Detect which cell encompasses the target text, then output its (x, y) center coordinate. 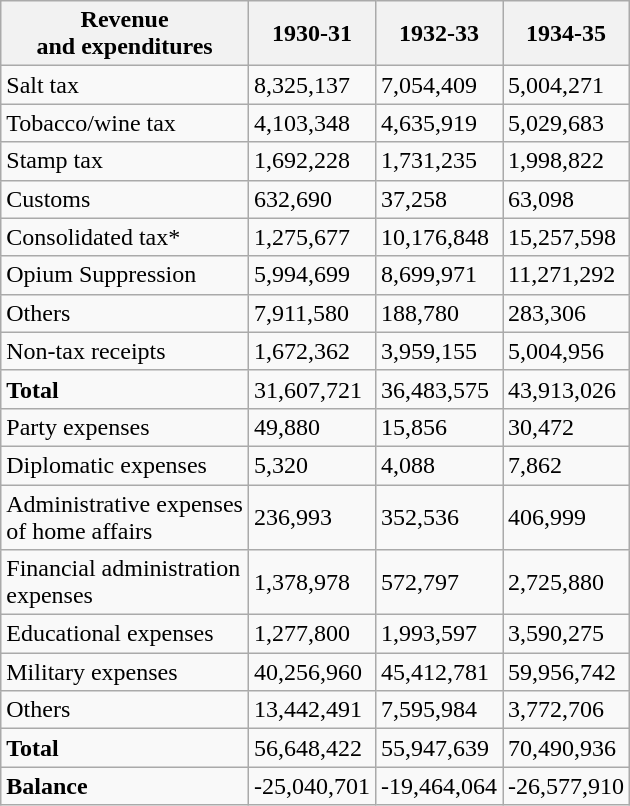
8,325,137 (312, 85)
4,103,348 (312, 123)
406,999 (566, 516)
-19,464,064 (438, 786)
5,004,956 (566, 351)
Balance (125, 786)
37,258 (438, 199)
10,176,848 (438, 237)
Customs (125, 199)
188,780 (438, 313)
3,959,155 (438, 351)
3,772,706 (566, 710)
632,690 (312, 199)
7,054,409 (438, 85)
13,442,491 (312, 710)
40,256,960 (312, 672)
7,595,984 (438, 710)
Administrative expensesof home affairs (125, 516)
7,911,580 (312, 313)
1,998,822 (566, 161)
1930-31 (312, 34)
4,088 (438, 465)
63,098 (566, 199)
Military expenses (125, 672)
Educational expenses (125, 634)
572,797 (438, 582)
43,913,026 (566, 389)
1934-35 (566, 34)
56,648,422 (312, 748)
36,483,575 (438, 389)
5,029,683 (566, 123)
2,725,880 (566, 582)
Tobacco/wine tax (125, 123)
Stamp tax (125, 161)
1932-33 (438, 34)
30,472 (566, 427)
5,320 (312, 465)
59,956,742 (566, 672)
1,277,800 (312, 634)
15,856 (438, 427)
5,004,271 (566, 85)
1,275,677 (312, 237)
4,635,919 (438, 123)
55,947,639 (438, 748)
283,306 (566, 313)
11,271,292 (566, 275)
-26,577,910 (566, 786)
Diplomatic expenses (125, 465)
1,692,228 (312, 161)
Party expenses (125, 427)
1,672,362 (312, 351)
1,378,978 (312, 582)
Consolidated tax* (125, 237)
31,607,721 (312, 389)
3,590,275 (566, 634)
1,993,597 (438, 634)
Financial administrationexpenses (125, 582)
49,880 (312, 427)
70,490,936 (566, 748)
352,536 (438, 516)
Opium Suppression (125, 275)
8,699,971 (438, 275)
5,994,699 (312, 275)
1,731,235 (438, 161)
-25,040,701 (312, 786)
45,412,781 (438, 672)
15,257,598 (566, 237)
236,993 (312, 516)
Salt tax (125, 85)
Non-tax receipts (125, 351)
Revenueand expenditures (125, 34)
7,862 (566, 465)
